Scan for the cell matching the given text and deliver its (X, Y) coordinate at center. 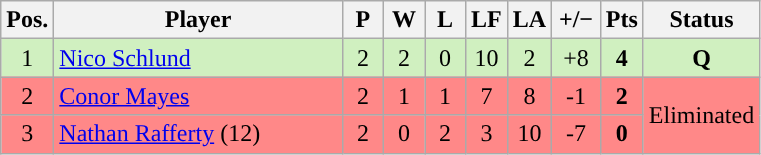
Q (701, 58)
Conor Mayes (198, 96)
Pts (622, 20)
Pos. (28, 20)
Eliminated (701, 115)
8 (529, 96)
4 (622, 58)
Nathan Rafferty (12) (198, 134)
LF (487, 20)
Nico Schlund (198, 58)
-1 (576, 96)
P (362, 20)
LA (529, 20)
-7 (576, 134)
+8 (576, 58)
Player (198, 20)
+/− (576, 20)
L (444, 20)
W (404, 20)
Status (701, 20)
7 (487, 96)
